Locate the cell with the specified text and output its [X, Y] center coordinate. 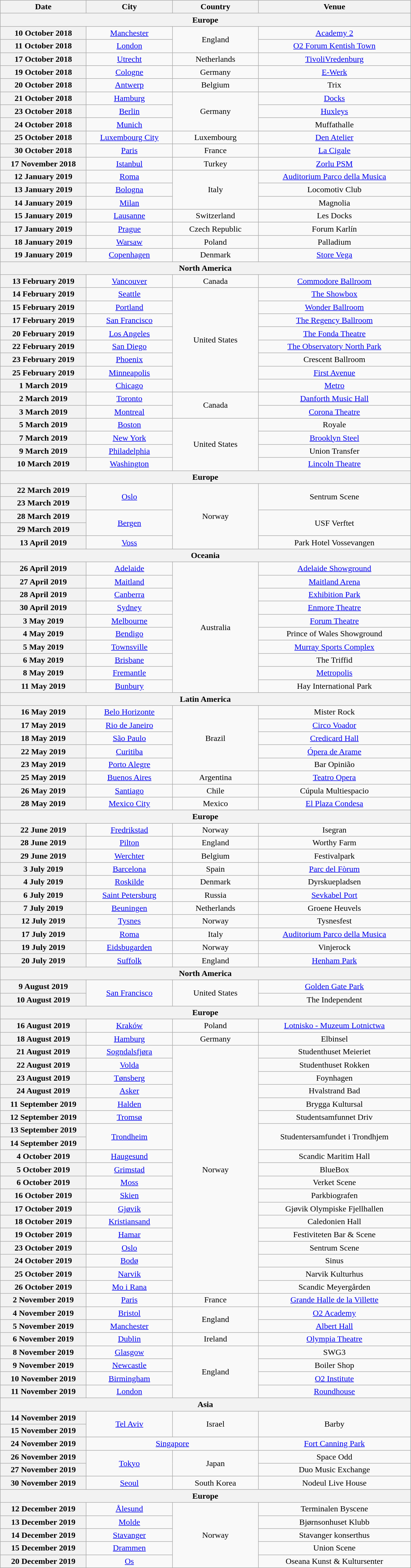
Drammen [130, 1548]
23 May 2019 [43, 764]
Volda [130, 1065]
Warsaw [130, 242]
Lausanne [130, 216]
Den Atelier [335, 137]
Halden [130, 1104]
3 March 2019 [43, 412]
Sydney [130, 608]
17 January 2019 [43, 229]
Beuningen [130, 908]
Saint Petersburg [130, 895]
Portland [130, 307]
Credicard Hall [335, 738]
Danforth Music Hall [335, 399]
Asker [130, 1091]
22 February 2019 [43, 346]
Forum Theatre [335, 621]
Stavanger [130, 1535]
3 July 2019 [43, 869]
27 April 2019 [43, 582]
Festivalpark [335, 856]
28 March 2019 [43, 516]
Maitland [130, 582]
Singapore [172, 1444]
14 November 2019 [43, 1418]
Fredrikstad [130, 830]
10 October 2018 [43, 33]
29 March 2019 [43, 529]
Spain [215, 869]
25 May 2019 [43, 777]
10 August 2019 [43, 1000]
6 November 2019 [43, 1339]
Metropolis [335, 673]
First Avenue [335, 372]
Bodø [130, 1261]
Brygga Kultursal [335, 1104]
14 February 2019 [43, 294]
7 March 2019 [43, 438]
Russia [215, 895]
Birmingham [130, 1378]
Tysnes [130, 921]
Lotnisko - Muzeum Lotnictwa [335, 1026]
15 November 2019 [43, 1431]
Cúpula Multiespacio [335, 790]
24 October 2019 [43, 1261]
Washington [130, 464]
24 November 2019 [43, 1444]
Toronto [130, 399]
12 July 2019 [43, 921]
22 March 2019 [43, 490]
Montreal [130, 412]
Palladium [335, 242]
Seattle [130, 294]
Vinjerock [335, 947]
The Triffid [335, 660]
1 March 2019 [43, 386]
27 November 2019 [43, 1470]
Union Transfer [335, 451]
Melbourne [130, 621]
Prince of Wales Showground [335, 634]
Australia [215, 627]
Cologne [130, 72]
Rio de Janeiro [130, 725]
Academy 2 [335, 33]
16 August 2019 [43, 1026]
Bristol [130, 1313]
Groene Heuvels [335, 908]
Ópera de Arame [335, 751]
Exhibition Park [335, 595]
8 May 2019 [43, 673]
Minneapolis [130, 372]
Parc del Fòrum [335, 869]
Narvik [130, 1274]
Utrecht [130, 59]
Scandic Maritim Hall [335, 1156]
Israel [215, 1424]
O2 Academy [335, 1313]
Magnolia [335, 203]
30 October 2018 [43, 150]
Roskilde [130, 882]
City [130, 7]
15 February 2019 [43, 307]
5 October 2019 [43, 1169]
Verket Scene [335, 1182]
23 October 2019 [43, 1248]
6 May 2019 [43, 660]
Hvalstrand Bad [335, 1091]
3 May 2019 [43, 621]
Seoul [130, 1483]
20 December 2019 [43, 1561]
19 October 2018 [43, 72]
Os [130, 1561]
The Showbox [335, 294]
Munich [130, 124]
SWG3 [335, 1352]
5 March 2019 [43, 425]
Locomotiv Club [335, 190]
Los Angeles [130, 333]
Roundhouse [335, 1391]
8 November 2019 [43, 1352]
Molde [130, 1522]
Crescent Ballroom [335, 359]
Boston [130, 425]
Milan [130, 203]
O2 Forum Kentish Town [335, 46]
11 October 2018 [43, 46]
11 November 2019 [43, 1391]
Luxembourg [215, 137]
18 May 2019 [43, 738]
17 May 2019 [43, 725]
Japan [215, 1463]
21 October 2018 [43, 98]
Brooklyn Steel [335, 438]
17 February 2019 [43, 320]
19 July 2019 [43, 947]
24 October 2018 [43, 124]
Luxembourg City [130, 137]
17 October 2018 [43, 59]
9 August 2019 [43, 986]
Bjørnsonhuset Klubb [335, 1522]
Studenthuset Meieriet [335, 1052]
The Fonda Theatre [335, 333]
Caledonien Hall [335, 1222]
Copenhagen [130, 255]
Ålesund [130, 1509]
Dublin [130, 1339]
18 October 2019 [43, 1222]
São Paulo [130, 738]
El Plaza Condesa [335, 804]
Worthy Farm [335, 843]
Phoenix [130, 359]
Narvik Kulturhus [335, 1274]
Prague [130, 229]
22 August 2019 [43, 1065]
Grande Halle de la Villette [335, 1300]
20 October 2018 [43, 85]
Latin America [205, 699]
Olympia Theatre [335, 1339]
13 February 2019 [43, 281]
10 March 2019 [43, 464]
Albert Hall [335, 1326]
Trix [335, 85]
Berlin [130, 111]
Bergen [130, 523]
Tønsberg [130, 1078]
Istanbul [130, 164]
Curitiba [130, 751]
Kristiansand [130, 1222]
Asia [205, 1404]
4 July 2019 [43, 882]
Werchter [130, 856]
Corona Theatre [335, 412]
16 October 2019 [43, 1195]
Enmore Theatre [335, 608]
28 June 2019 [43, 843]
6 October 2019 [43, 1182]
Tysnesfest [335, 921]
La Cigale [335, 150]
9 November 2019 [43, 1365]
Duo Music Exchange [335, 1470]
Festiviteten Bar & Scene [335, 1235]
Murray Sports Complex [335, 647]
Mo i Rana [130, 1287]
Muffathalle [335, 124]
Royale [335, 425]
Grimstad [130, 1169]
Barcelona [130, 869]
12 September 2019 [43, 1117]
Eidsbugarden [130, 947]
17 July 2019 [43, 934]
Wonder Ballroom [335, 307]
26 November 2019 [43, 1457]
Tromsø [130, 1117]
Canberra [130, 595]
Antwerp [130, 85]
10 November 2019 [43, 1378]
Oseana Kunst & Kultursenter [335, 1561]
The Regency Ballroom [335, 320]
Store Vega [335, 255]
Circo Voador [335, 725]
25 October 2019 [43, 1274]
17 November 2018 [43, 164]
Chile [215, 790]
Studentsamfunnet Driv [335, 1117]
20 February 2019 [43, 333]
Mexico [215, 804]
9 March 2019 [43, 451]
Parkbiografen [335, 1195]
E-Werk [335, 72]
2 March 2019 [43, 399]
20 July 2019 [43, 960]
Terminalen Byscene [335, 1509]
Isegran [335, 830]
25 October 2018 [43, 137]
Tokyo [130, 1463]
12 December 2019 [43, 1509]
Mexico City [130, 804]
30 November 2019 [43, 1483]
Studentersamfundet i Trondhjem [335, 1137]
Venue [335, 7]
22 June 2019 [43, 830]
30 April 2019 [43, 608]
Barby [335, 1424]
22 May 2019 [43, 751]
14 September 2019 [43, 1143]
Elbinsel [335, 1039]
Henham Park [335, 960]
Santiago [130, 790]
16 May 2019 [43, 712]
15 December 2019 [43, 1548]
15 January 2019 [43, 216]
O2 Institute [335, 1378]
Hamar [130, 1235]
Scandic Meyergården [335, 1287]
Oceania [205, 555]
25 February 2019 [43, 372]
6 July 2019 [43, 895]
23 March 2019 [43, 503]
Czech Republic [215, 229]
Fort Canning Park [335, 1444]
Glasgow [130, 1352]
Golden Gate Park [335, 986]
23 February 2019 [43, 359]
Foynhagen [335, 1078]
28 April 2019 [43, 595]
Fremantle [130, 673]
Buenos Aires [130, 777]
Adelaide [130, 568]
13 January 2019 [43, 190]
13 September 2019 [43, 1130]
Argentina [215, 777]
Kraków [130, 1026]
Bar Opinião [335, 764]
San Diego [130, 346]
Tel Aviv [130, 1424]
Park Hotel Vossevangen [335, 542]
12 January 2019 [43, 177]
Gjøvik [130, 1208]
South Korea [215, 1483]
28 May 2019 [43, 804]
Sevkabel Port [335, 895]
Space Odd [335, 1457]
18 January 2019 [43, 242]
Commodore Ballroom [335, 281]
Date [43, 7]
Belo Horizonte [130, 712]
Porto Alegre [130, 764]
19 January 2019 [43, 255]
4 November 2019 [43, 1313]
The Independent [335, 1000]
Brisbane [130, 660]
Union Scene [335, 1548]
Teatro Opera [335, 777]
Switzerland [215, 216]
Bologna [130, 190]
Trondheim [130, 1137]
Moss [130, 1182]
Lincoln Theatre [335, 464]
2 November 2019 [43, 1300]
Country [215, 7]
Adelaide Showground [335, 568]
4 May 2019 [43, 634]
19 October 2019 [43, 1235]
26 October 2019 [43, 1287]
7 July 2019 [43, 908]
Turkey [215, 164]
Chicago [130, 386]
21 August 2019 [43, 1052]
BlueBox [335, 1169]
Studenthuset Rokken [335, 1065]
The Observatory North Park [335, 346]
Metro [335, 386]
Ireland [215, 1339]
Sogndalsfjøra [130, 1052]
4 October 2019 [43, 1156]
Skien [130, 1195]
Maitland Arena [335, 582]
Les Docks [335, 216]
11 May 2019 [43, 686]
Vancouver [130, 281]
23 August 2019 [43, 1078]
Townsville [130, 647]
29 June 2019 [43, 856]
26 April 2019 [43, 568]
Bunbury [130, 686]
Voss [130, 542]
Nodeul Live House [335, 1483]
Philadelphia [130, 451]
Sinus [335, 1261]
5 May 2019 [43, 647]
5 November 2019 [43, 1326]
11 September 2019 [43, 1104]
Docks [335, 98]
13 April 2019 [43, 542]
Bendigo [130, 634]
Suffolk [130, 960]
17 October 2019 [43, 1208]
13 December 2019 [43, 1522]
26 May 2019 [43, 790]
Mister Rock [335, 712]
24 August 2019 [43, 1091]
Boiler Shop [335, 1365]
New York [130, 438]
Brazil [215, 738]
14 January 2019 [43, 203]
Gjøvik Olympiske Fjellhallen [335, 1208]
Huxleys [335, 111]
Zorlu PSM [335, 164]
Stavanger konserthus [335, 1535]
23 October 2018 [43, 111]
USF Verftet [335, 523]
14 December 2019 [43, 1535]
18 August 2019 [43, 1039]
Dyrskuepladsen [335, 882]
Hay International Park [335, 686]
Haugesund [130, 1156]
TivoliVredenburg [335, 59]
Forum Karlín [335, 229]
Pilton [130, 843]
Newcastle [130, 1365]
